Capture the cell that displays the provided text and extract its (X, Y) central coordinate. 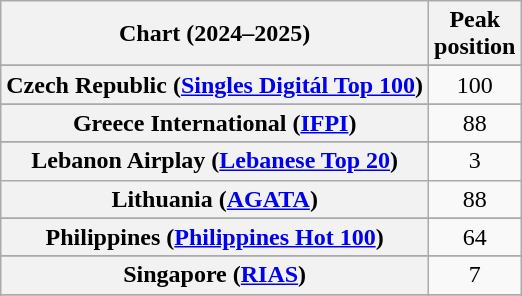
64 (475, 237)
Lithuania (AGATA) (215, 199)
Chart (2024–2025) (215, 34)
3 (475, 161)
100 (475, 85)
Singapore (RIAS) (215, 275)
7 (475, 275)
Greece International (IFPI) (215, 123)
Czech Republic (Singles Digitál Top 100) (215, 85)
Philippines (Philippines Hot 100) (215, 237)
Peakposition (475, 34)
Lebanon Airplay (Lebanese Top 20) (215, 161)
